Identify which cell holds the provided text, then report its [X, Y] central coordinate. 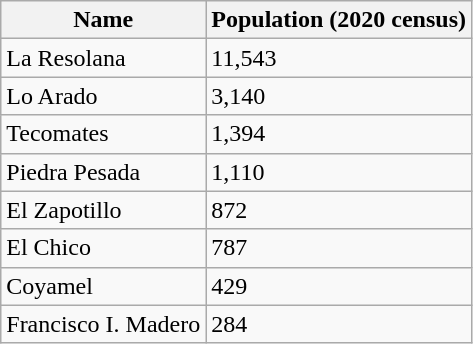
Tecomates [104, 134]
Population (2020 census) [339, 20]
Coyamel [104, 286]
1,394 [339, 134]
Piedra Pesada [104, 172]
Francisco I. Madero [104, 324]
Name [104, 20]
787 [339, 248]
Lo Arado [104, 96]
La Resolana [104, 58]
El Chico [104, 248]
El Zapotillo [104, 210]
284 [339, 324]
1,110 [339, 172]
3,140 [339, 96]
429 [339, 286]
11,543 [339, 58]
872 [339, 210]
